For the text-containing cell, return its midpoint in (X, Y) coordinate format. 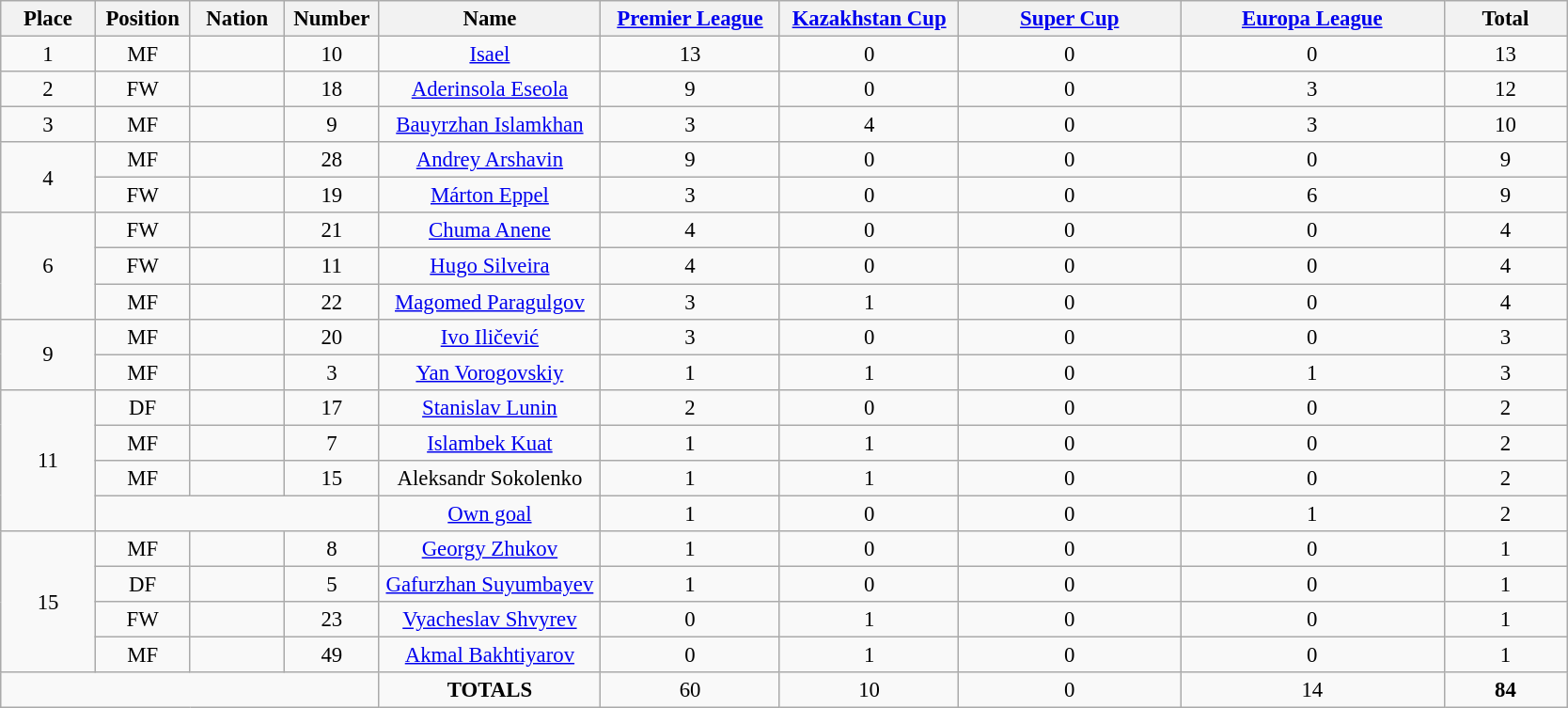
Number (333, 19)
60 (690, 690)
Own goal (490, 513)
12 (1506, 89)
Andrey Arshavin (490, 160)
Nation (237, 19)
19 (333, 196)
Super Cup (1070, 19)
84 (1506, 690)
22 (333, 302)
Márton Eppel (490, 196)
5 (333, 584)
Akmal Bakhtiyarov (490, 655)
Name (490, 19)
Ivo Iličević (490, 337)
Position (143, 19)
Kazakhstan Cup (869, 19)
Vyacheslav Shvyrev (490, 620)
Place (49, 19)
Islambek Kuat (490, 443)
Bauyrzhan Islamkhan (490, 125)
8 (333, 549)
28 (333, 160)
Gafurzhan Suyumbayev (490, 584)
14 (1312, 690)
18 (333, 89)
7 (333, 443)
Aleksandr Sokolenko (490, 479)
Georgy Zhukov (490, 549)
20 (333, 337)
Yan Vorogovskiy (490, 372)
21 (333, 230)
Chuma Anene (490, 230)
TOTALS (490, 690)
17 (333, 407)
Total (1506, 19)
Hugo Silveira (490, 266)
49 (333, 655)
Premier League (690, 19)
23 (333, 620)
Isael (490, 55)
Aderinsola Eseola (490, 89)
Europa League (1312, 19)
Stanislav Lunin (490, 407)
Magomed Paragulgov (490, 302)
